Locate the cell with the specified text and output its (x, y) center coordinate. 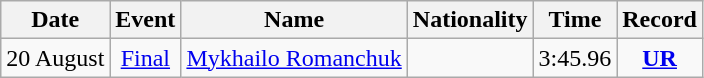
Nationality (470, 20)
Final (146, 58)
Mykhailo Romanchuk (294, 58)
Time (575, 20)
20 August (56, 58)
UR (660, 58)
Record (660, 20)
Date (56, 20)
3:45.96 (575, 58)
Event (146, 20)
Name (294, 20)
